Extract the [X, Y] coordinate from the center of the cell holding the provided text.  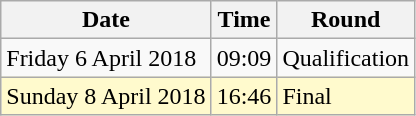
Final [346, 96]
16:46 [244, 96]
09:09 [244, 58]
Qualification [346, 58]
Date [106, 20]
Sunday 8 April 2018 [106, 96]
Friday 6 April 2018 [106, 58]
Time [244, 20]
Round [346, 20]
